Detect which cell encompasses the target text, then output its [x, y] center coordinate. 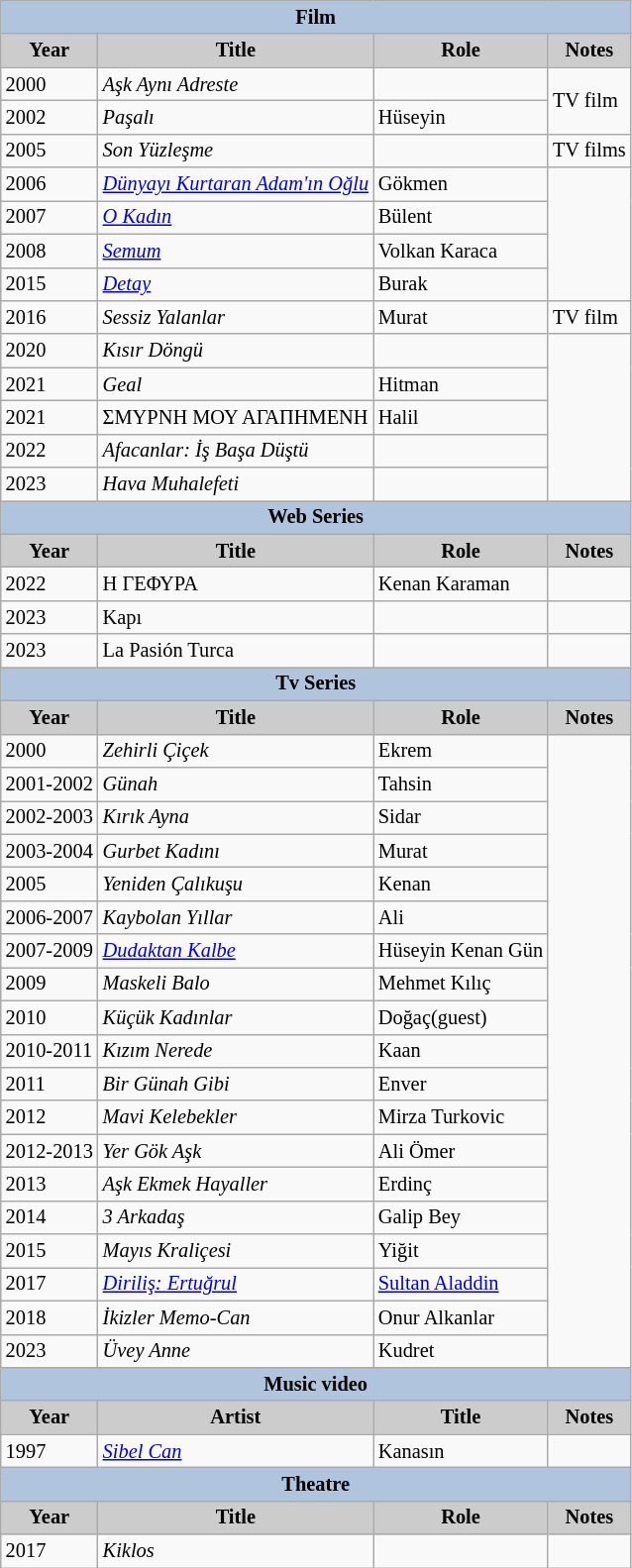
2020 [50, 351]
Kırık Ayna [236, 817]
Halil [461, 417]
Yer Gök Aşk [236, 1151]
2006 [50, 184]
2007-2009 [50, 951]
Kapı [236, 617]
Dünyayı Kurtaran Adam'ın Oğlu [236, 184]
Bülent [461, 217]
Music video [316, 1384]
TV films [588, 151]
Galip Bey [461, 1217]
Kudret [461, 1351]
Film [316, 17]
2012 [50, 1117]
Volkan Karaca [461, 251]
Erdinç [461, 1184]
Sibel Can [236, 1451]
Η ΓΕΦΥΡΑ [236, 583]
Ali [461, 917]
2010-2011 [50, 1051]
Gökmen [461, 184]
Tahsin [461, 784]
Kenan [461, 884]
Hava Muhalefeti [236, 484]
Onur Alkanlar [461, 1317]
Yiğit [461, 1251]
Sessiz Yalanlar [236, 317]
Maskeli Balo [236, 984]
Son Yüzleşme [236, 151]
Mayıs Kraliçesi [236, 1251]
2016 [50, 317]
Theatre [316, 1484]
2013 [50, 1184]
ΣΜΥΡΝΗ ΜΟΥ ΑΓΑΠΗΜΕΝΗ [236, 417]
Geal [236, 384]
Hüseyin Kenan Gün [461, 951]
2009 [50, 984]
Kaan [461, 1051]
Artist [236, 1417]
Hitman [461, 384]
Günah [236, 784]
2002 [50, 117]
Mavi Kelebekler [236, 1117]
2014 [50, 1217]
2008 [50, 251]
Sultan Aladdin [461, 1284]
2002-2003 [50, 817]
Enver [461, 1084]
Yeniden Çalıkuşu [236, 884]
O Kadın [236, 217]
Doğaç(guest) [461, 1017]
Afacanlar: İş Başa Düştü [236, 451]
2011 [50, 1084]
Hüseyin [461, 117]
1997 [50, 1451]
2001-2002 [50, 784]
Üvey Anne [236, 1351]
Semum [236, 251]
2007 [50, 217]
3 Arkadaş [236, 1217]
2006-2007 [50, 917]
Aşk Aynı Adreste [236, 84]
Kaybolan Yıllar [236, 917]
2003-2004 [50, 851]
Web Series [316, 517]
Bir Günah Gibi [236, 1084]
2010 [50, 1017]
Dudaktan Kalbe [236, 951]
Kısır Döngü [236, 351]
Sidar [461, 817]
2012-2013 [50, 1151]
Tv Series [316, 683]
Paşalı [236, 117]
Diriliş: Ertuğrul [236, 1284]
İkizler Memo-Can [236, 1317]
Mehmet Kılıç [461, 984]
Detay [236, 284]
Ekrem [461, 751]
Kanasın [461, 1451]
Ali Ömer [461, 1151]
Mirza Turkovic [461, 1117]
2018 [50, 1317]
Kenan Karaman [461, 583]
Kızım Nerede [236, 1051]
Kiklos [236, 1551]
Burak [461, 284]
Zehirli Çiçek [236, 751]
Küçük Kadınlar [236, 1017]
Aşk Ekmek Hayaller [236, 1184]
La Pasión Turca [236, 651]
Gurbet Kadını [236, 851]
